Extract the (x, y) coordinate from the center of the cell holding the provided text.  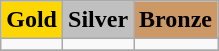
Gold (32, 20)
Silver (98, 20)
Bronze (176, 20)
